Search for the cell housing the specified text and yield its (X, Y) center coordinate. 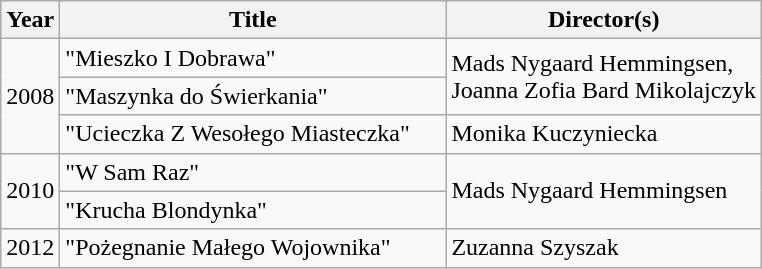
Title (253, 20)
Monika Kuczyniecka (604, 134)
"Mieszko I Dobrawa" (253, 58)
"Maszynka do Świerkania" (253, 96)
Director(s) (604, 20)
"W Sam Raz" (253, 172)
"Pożegnanie Małego Wojownika" (253, 248)
Zuzanna Szyszak (604, 248)
Mads Nygaard Hemmingsen (604, 191)
2008 (30, 96)
"Krucha Blondynka" (253, 210)
Mads Nygaard Hemmingsen,Joanna Zofia Bard Mikolajczyk (604, 77)
"Ucieczka Z Wesołego Miasteczka" (253, 134)
2010 (30, 191)
Year (30, 20)
2012 (30, 248)
